Return the (X, Y) coordinate for the center point of the cell that contains the specified text.  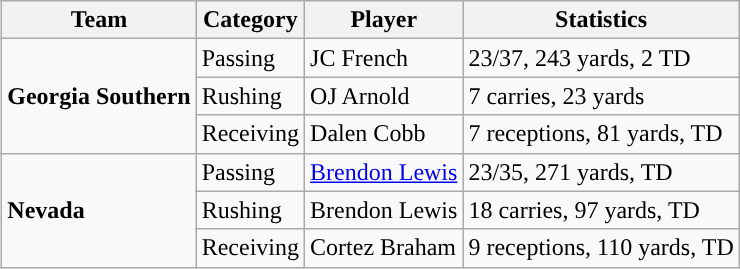
23/37, 243 yards, 2 TD (601, 58)
7 receptions, 81 yards, TD (601, 134)
OJ Arnold (384, 96)
Dalen Cobb (384, 134)
9 receptions, 110 yards, TD (601, 248)
JC French (384, 58)
7 carries, 23 yards (601, 96)
Georgia Southern (99, 96)
Nevada (99, 210)
Team (99, 20)
23/35, 271 yards, TD (601, 172)
Category (250, 20)
Cortez Braham (384, 248)
18 carries, 97 yards, TD (601, 210)
Player (384, 20)
Statistics (601, 20)
